Scan for the cell matching the given text and deliver its [X, Y] coordinate at center. 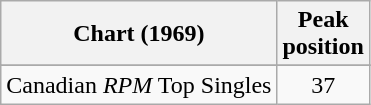
Peakposition [323, 34]
Chart (1969) [139, 34]
Canadian RPM Top Singles [139, 85]
37 [323, 85]
